Return the [x, y] coordinate for the center point of the cell that contains the specified text.  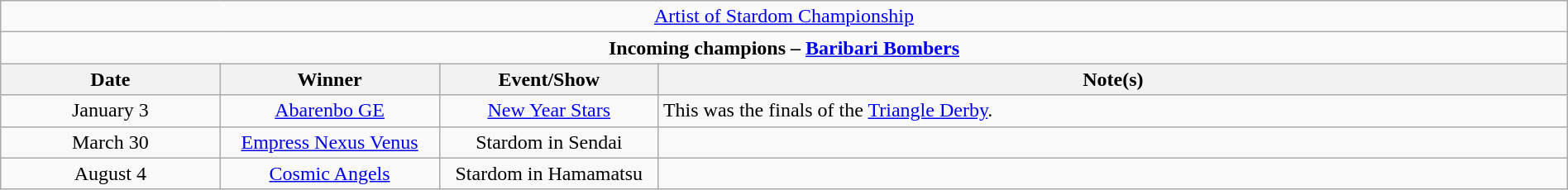
January 3 [111, 111]
Cosmic Angels [329, 173]
Stardom in Hamamatsu [549, 173]
This was the finals of the Triangle Derby. [1113, 111]
Incoming champions – Baribari Bombers [784, 48]
Event/Show [549, 79]
Stardom in Sendai [549, 142]
Artist of Stardom Championship [784, 17]
Note(s) [1113, 79]
Abarenbo GE [329, 111]
Date [111, 79]
New Year Stars [549, 111]
Empress Nexus Venus [329, 142]
Winner [329, 79]
August 4 [111, 173]
March 30 [111, 142]
